Detect which cell encompasses the target text, then output its (X, Y) center coordinate. 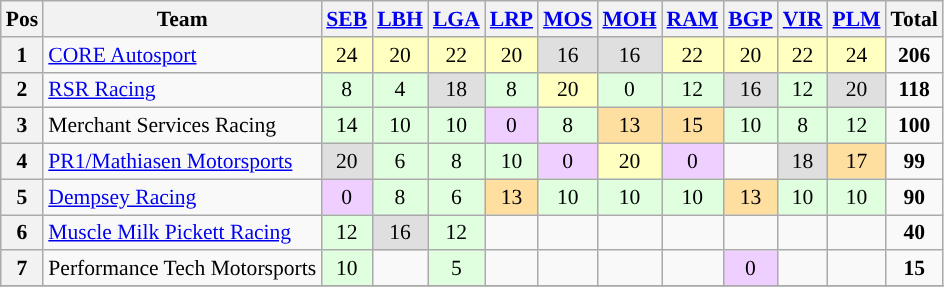
SEB (346, 19)
100 (914, 126)
99 (914, 162)
Team (182, 19)
206 (914, 55)
1 (22, 55)
3 (22, 126)
LGA (456, 19)
14 (346, 126)
Total (914, 19)
PR1/Mathiasen Motorsports (182, 162)
PLM (856, 19)
118 (914, 90)
2 (22, 90)
Dempsey Racing (182, 197)
VIR (803, 19)
17 (856, 162)
Pos (22, 19)
LRP (512, 19)
MOH (629, 19)
BGP (750, 19)
RSR Racing (182, 90)
CORE Autosport (182, 55)
Merchant Services Racing (182, 126)
Performance Tech Motorsports (182, 269)
7 (22, 269)
MOS (568, 19)
LBH (400, 19)
40 (914, 233)
RAM (693, 19)
90 (914, 197)
Muscle Milk Pickett Racing (182, 233)
